Capture the cell that displays the provided text and extract its (X, Y) central coordinate. 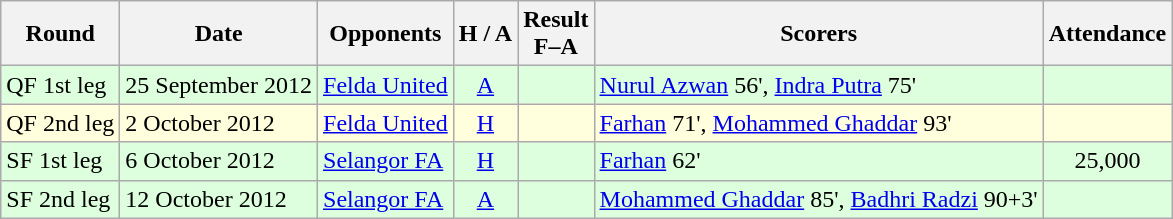
Scorers (818, 34)
QF 1st leg (60, 85)
ResultF–A (556, 34)
Farhan 71', Mohammed Ghaddar 93' (818, 123)
Nurul Azwan 56', Indra Putra 75' (818, 85)
Date (219, 34)
25 September 2012 (219, 85)
Farhan 62' (818, 161)
Opponents (386, 34)
Attendance (1107, 34)
SF 2nd leg (60, 199)
2 October 2012 (219, 123)
H / A (485, 34)
SF 1st leg (60, 161)
Round (60, 34)
QF 2nd leg (60, 123)
25,000 (1107, 161)
6 October 2012 (219, 161)
12 October 2012 (219, 199)
Mohammed Ghaddar 85', Badhri Radzi 90+3' (818, 199)
